Provide the (X, Y) coordinate of the cell's center where the given text is located.  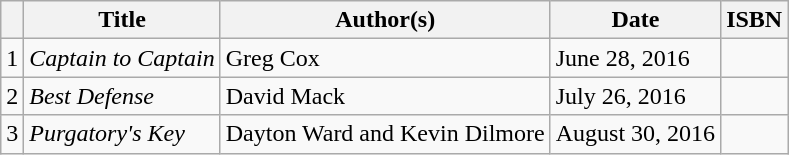
Dayton Ward and Kevin Dilmore (385, 134)
ISBN (754, 20)
Date (635, 20)
July 26, 2016 (635, 96)
June 28, 2016 (635, 58)
Title (122, 20)
Captain to Captain (122, 58)
August 30, 2016 (635, 134)
Purgatory's Key (122, 134)
Author(s) (385, 20)
Greg Cox (385, 58)
3 (12, 134)
1 (12, 58)
Best Defense (122, 96)
David Mack (385, 96)
2 (12, 96)
